Provide the [X, Y] coordinate of the cell's center where the given text is located.  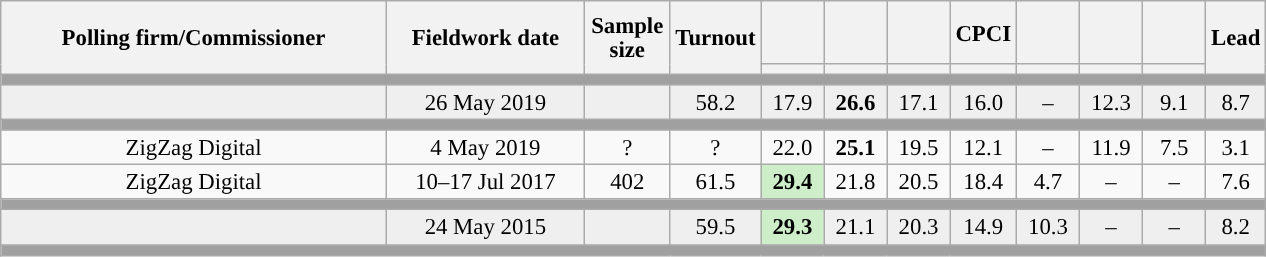
8.7 [1236, 102]
Lead [1236, 38]
17.1 [918, 102]
18.4 [983, 182]
7.6 [1236, 182]
21.1 [856, 228]
20.3 [918, 228]
24 May 2015 [485, 228]
29.3 [792, 228]
26 May 2019 [485, 102]
7.5 [1174, 148]
402 [627, 182]
61.5 [716, 182]
16.0 [983, 102]
26.6 [856, 102]
21.8 [856, 182]
25.1 [856, 148]
Sample size [627, 38]
Fieldwork date [485, 38]
11.9 [1110, 148]
59.5 [716, 228]
17.9 [792, 102]
58.2 [716, 102]
3.1 [1236, 148]
Turnout [716, 38]
10.3 [1048, 228]
CPCI [983, 32]
8.2 [1236, 228]
12.3 [1110, 102]
10–17 Jul 2017 [485, 182]
4.7 [1048, 182]
20.5 [918, 182]
9.1 [1174, 102]
4 May 2019 [485, 148]
Polling firm/Commissioner [194, 38]
12.1 [983, 148]
19.5 [918, 148]
14.9 [983, 228]
22.0 [792, 148]
29.4 [792, 182]
